For the text-containing cell, return its midpoint in (x, y) coordinate format. 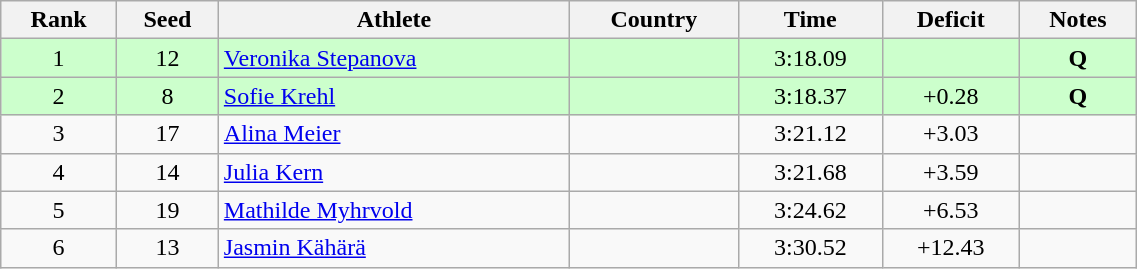
Veronika Stepanova (394, 58)
Alina Meier (394, 134)
14 (167, 172)
3:21.68 (810, 172)
Jasmin Kähärä (394, 248)
8 (167, 96)
Rank (59, 20)
6 (59, 248)
17 (167, 134)
Notes (1078, 20)
3:18.09 (810, 58)
3:24.62 (810, 210)
2 (59, 96)
+6.53 (951, 210)
13 (167, 248)
Country (654, 20)
Seed (167, 20)
5 (59, 210)
1 (59, 58)
+3.59 (951, 172)
+0.28 (951, 96)
3:30.52 (810, 248)
19 (167, 210)
Mathilde Myhrvold (394, 210)
3:21.12 (810, 134)
+12.43 (951, 248)
Sofie Krehl (394, 96)
Time (810, 20)
3 (59, 134)
Deficit (951, 20)
4 (59, 172)
+3.03 (951, 134)
Julia Kern (394, 172)
12 (167, 58)
3:18.37 (810, 96)
Athlete (394, 20)
